From the cell containing the given text, extract its center point as (x, y) coordinate. 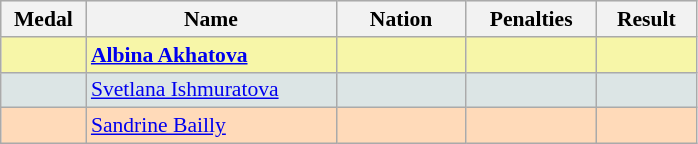
Name (211, 19)
Svetlana Ishmuratova (211, 90)
Sandrine Bailly (211, 126)
Albina Akhatova (211, 55)
Nation (401, 19)
Medal (44, 19)
Result (646, 19)
Penalties (531, 19)
